Search for the cell housing the specified text and yield its (x, y) center coordinate. 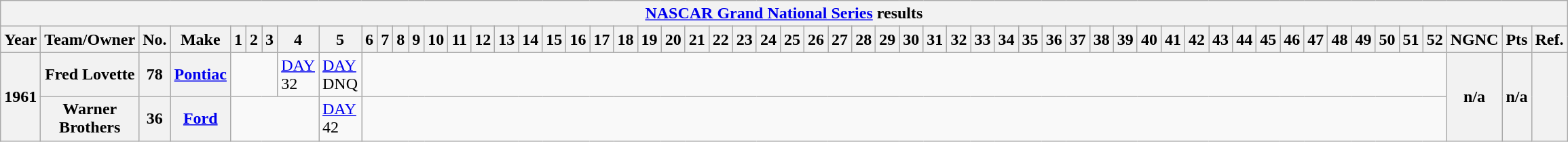
38 (1101, 39)
DAY32 (299, 75)
Pontiac (200, 75)
16 (578, 39)
Ford (200, 118)
DAYDNQ (341, 75)
11 (460, 39)
27 (840, 39)
6 (369, 39)
37 (1078, 39)
78 (155, 75)
Year (20, 39)
41 (1173, 39)
21 (696, 39)
17 (601, 39)
4 (299, 39)
26 (816, 39)
49 (1363, 39)
18 (626, 39)
52 (1435, 39)
45 (1268, 39)
Fred Lovette (90, 75)
5 (341, 39)
Warner Brothers (90, 118)
32 (958, 39)
48 (1340, 39)
25 (791, 39)
39 (1125, 39)
31 (935, 39)
8 (400, 39)
DAY42 (341, 118)
Make (200, 39)
Team/Owner (90, 39)
50 (1387, 39)
29 (888, 39)
No. (155, 39)
19 (649, 39)
47 (1315, 39)
1961 (20, 96)
NGNC (1474, 39)
1 (238, 39)
22 (721, 39)
33 (983, 39)
40 (1149, 39)
43 (1220, 39)
44 (1245, 39)
35 (1030, 39)
Ref. (1549, 39)
2 (254, 39)
12 (483, 39)
9 (417, 39)
24 (768, 39)
7 (386, 39)
13 (506, 39)
15 (554, 39)
51 (1411, 39)
28 (863, 39)
23 (744, 39)
20 (673, 39)
Pts (1516, 39)
3 (270, 39)
NASCAR Grand National Series results (784, 14)
34 (1006, 39)
46 (1292, 39)
30 (911, 39)
14 (531, 39)
42 (1197, 39)
10 (436, 39)
